Determine the (X, Y) coordinate at the center of the cell enclosing the given text.  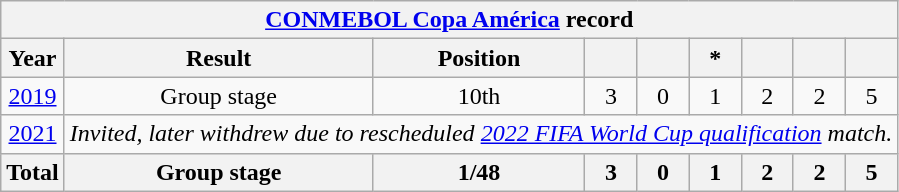
1/48 (479, 172)
Total (33, 172)
Year (33, 58)
* (715, 58)
10th (479, 96)
Result (218, 58)
Position (479, 58)
CONMEBOL Copa América record (450, 20)
2019 (33, 96)
Invited, later withdrew due to rescheduled 2022 FIFA World Cup qualification match. (480, 134)
2021 (33, 134)
